Return (x, y) of the center of cell containing provided text 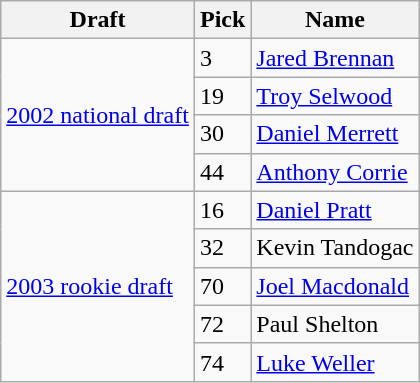
Jared Brennan (335, 58)
72 (222, 324)
30 (222, 134)
Luke Weller (335, 362)
Anthony Corrie (335, 172)
32 (222, 248)
Kevin Tandogac (335, 248)
16 (222, 210)
Name (335, 20)
Daniel Pratt (335, 210)
3 (222, 58)
44 (222, 172)
19 (222, 96)
Draft (98, 20)
2003 rookie draft (98, 286)
70 (222, 286)
Paul Shelton (335, 324)
Joel Macdonald (335, 286)
Pick (222, 20)
2002 national draft (98, 115)
Troy Selwood (335, 96)
Daniel Merrett (335, 134)
74 (222, 362)
